Identify which cell holds the provided text, then report its (X, Y) central coordinate. 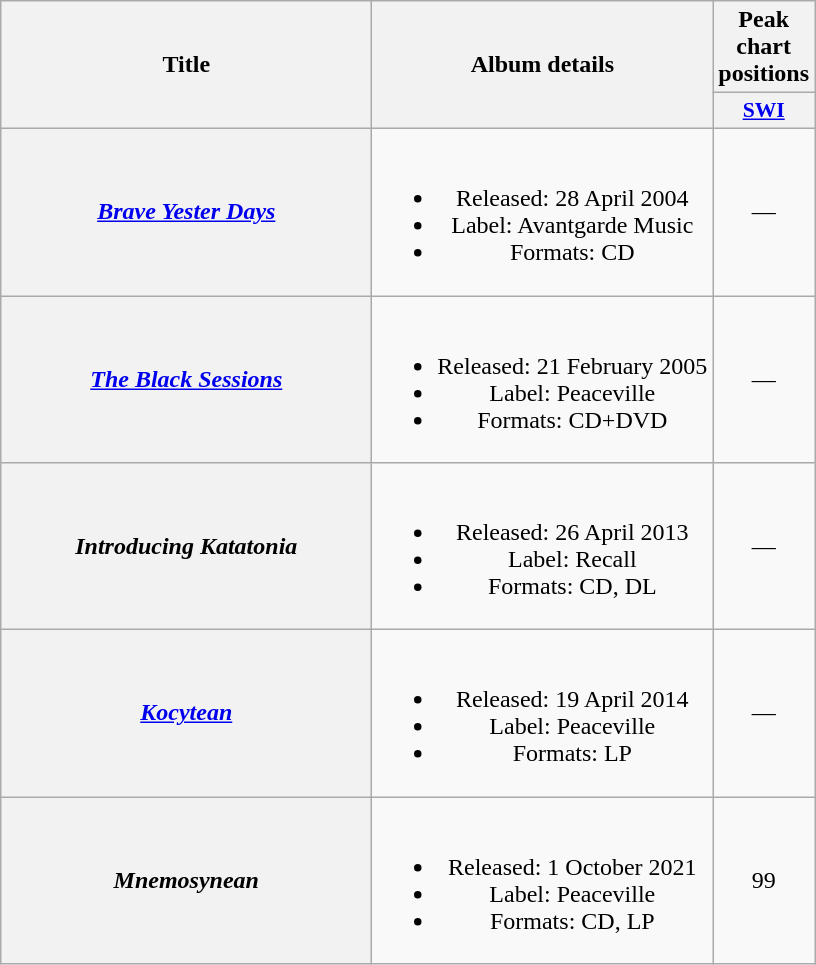
Released: 21 February 2005Label: PeacevilleFormats: CD+DVD (542, 380)
Brave Yester Days (186, 212)
Kocytean (186, 714)
The Black Sessions (186, 380)
Peak chart positions (764, 47)
Introducing Katatonia (186, 546)
Released: 28 April 2004Label: Avantgarde MusicFormats: CD (542, 212)
Released: 19 April 2014Label: PeacevilleFormats: LP (542, 714)
Released: 26 April 2013Label: RecallFormats: CD, DL (542, 546)
Title (186, 65)
Released: 1 October 2021Label: PeacevilleFormats: CD, LP (542, 880)
Mnemosynean (186, 880)
SWI (764, 111)
Album details (542, 65)
99 (764, 880)
